From the cell containing the given text, extract its center point as (X, Y) coordinate. 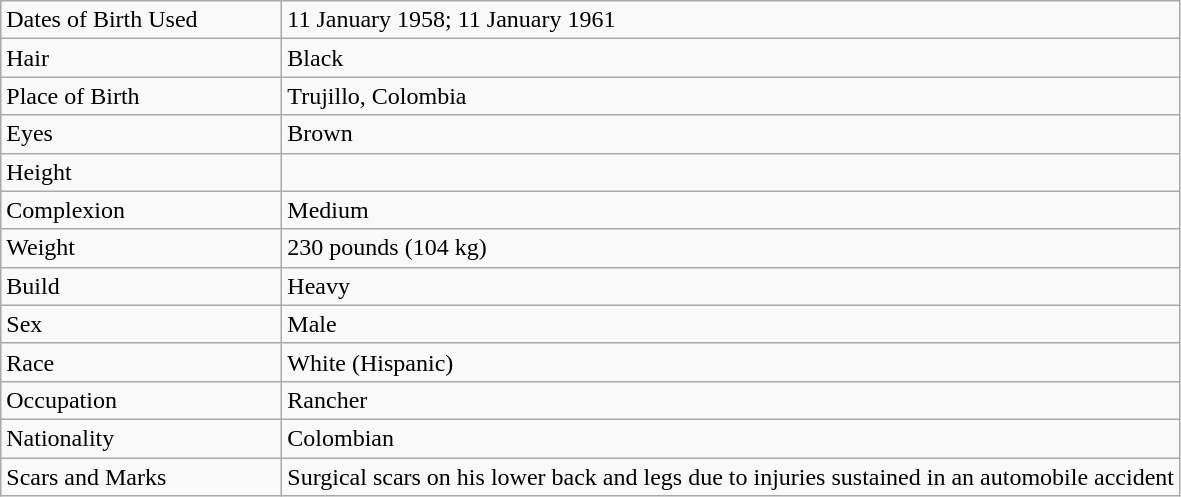
Rancher (731, 400)
Sex (142, 324)
Male (731, 324)
Brown (731, 134)
Scars and Marks (142, 477)
Occupation (142, 400)
Colombian (731, 438)
Complexion (142, 210)
White (Hispanic) (731, 362)
Dates of Birth Used (142, 20)
Black (731, 58)
230 pounds (104 kg) (731, 248)
Height (142, 172)
Weight (142, 248)
Trujillo, Colombia (731, 96)
Place of Birth (142, 96)
Heavy (731, 286)
Hair (142, 58)
11 January 1958; 11 January 1961 (731, 20)
Build (142, 286)
Surgical scars on his lower back and legs due to injuries sustained in an automobile accident (731, 477)
Eyes (142, 134)
Medium (731, 210)
Race (142, 362)
Nationality (142, 438)
